Provide the [X, Y] coordinate of the cell's center where the given text is located.  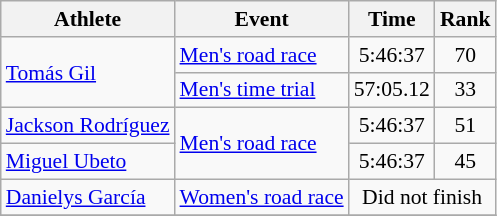
Miguel Ubeto [88, 162]
45 [466, 162]
Women's road race [262, 197]
57:05.12 [392, 90]
Danielys García [88, 197]
33 [466, 90]
Did not finish [422, 197]
Rank [466, 19]
Time [392, 19]
Tomás Gil [88, 72]
70 [466, 55]
Athlete [88, 19]
51 [466, 126]
Men's time trial [262, 90]
Event [262, 19]
Jackson Rodríguez [88, 126]
